Extract the (X, Y) coordinate from the center of the cell holding the provided text.  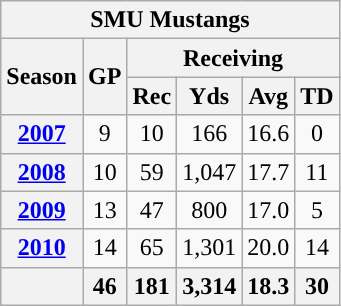
1,301 (210, 248)
46 (104, 286)
Avg (268, 96)
166 (210, 134)
2010 (42, 248)
2007 (42, 134)
11 (317, 172)
2008 (42, 172)
800 (210, 210)
17.7 (268, 172)
Rec (152, 96)
59 (152, 172)
30 (317, 286)
17.0 (268, 210)
1,047 (210, 172)
Season (42, 77)
Yds (210, 96)
9 (104, 134)
0 (317, 134)
2009 (42, 210)
13 (104, 210)
181 (152, 286)
TD (317, 96)
16.6 (268, 134)
47 (152, 210)
GP (104, 77)
5 (317, 210)
18.3 (268, 286)
SMU Mustangs (170, 20)
65 (152, 248)
3,314 (210, 286)
20.0 (268, 248)
Receiving (233, 58)
